Detect which cell encompasses the target text, then output its (x, y) center coordinate. 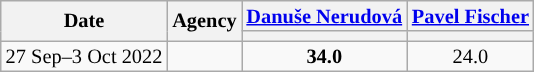
27 Sep–3 Oct 2022 (84, 56)
Agency (204, 20)
34.0 (324, 56)
Pavel Fischer (470, 16)
Date (84, 20)
24.0 (470, 56)
Danuše Nerudová (324, 16)
